Return (x, y) of the center of cell containing provided text 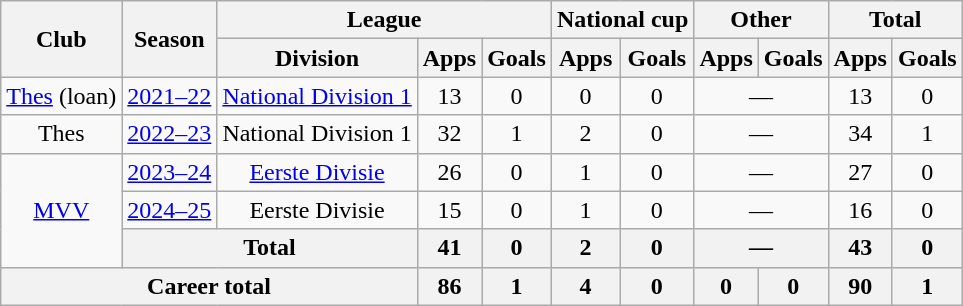
27 (860, 172)
MVV (62, 210)
2021–22 (170, 96)
32 (449, 134)
Season (170, 39)
41 (449, 248)
Thes (62, 134)
43 (860, 248)
Thes (loan) (62, 96)
Career total (209, 286)
2022–23 (170, 134)
Division (317, 58)
2023–24 (170, 172)
4 (585, 286)
86 (449, 286)
16 (860, 210)
34 (860, 134)
National cup (622, 20)
2024–25 (170, 210)
90 (860, 286)
League (384, 20)
Club (62, 39)
26 (449, 172)
15 (449, 210)
Other (761, 20)
